Detect which cell encompasses the target text, then output its (X, Y) center coordinate. 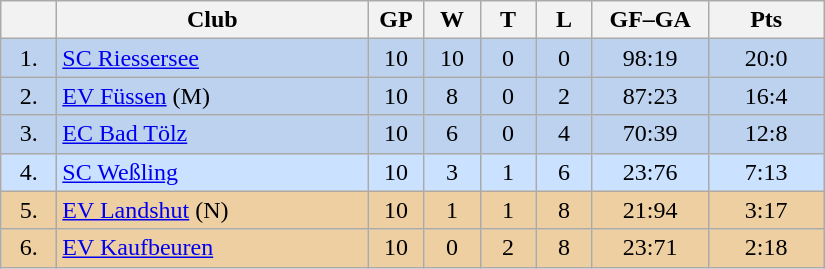
5. (29, 210)
2. (29, 96)
EC Bad Tölz (212, 134)
3 (452, 172)
23:76 (650, 172)
12:8 (766, 134)
EV Kaufbeuren (212, 248)
GF–GA (650, 20)
3:17 (766, 210)
2:18 (766, 248)
16:4 (766, 96)
GP (396, 20)
6. (29, 248)
1. (29, 58)
20:0 (766, 58)
Pts (766, 20)
87:23 (650, 96)
7:13 (766, 172)
EV Landshut (N) (212, 210)
W (452, 20)
23:71 (650, 248)
4 (564, 134)
70:39 (650, 134)
3. (29, 134)
21:94 (650, 210)
Club (212, 20)
EV Füssen (M) (212, 96)
SC Weßling (212, 172)
98:19 (650, 58)
SC Riessersee (212, 58)
4. (29, 172)
L (564, 20)
T (508, 20)
